Provide the (X, Y) coordinate of the cell's center where the given text is located.  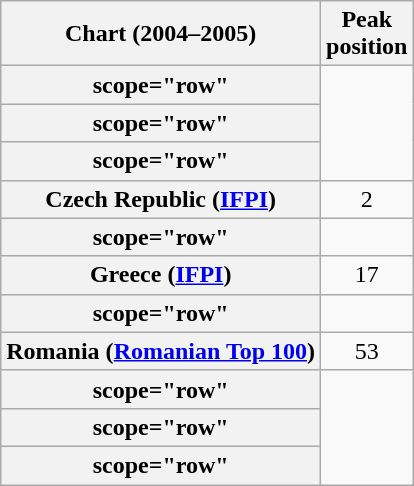
2 (367, 199)
17 (367, 275)
Chart (2004–2005) (161, 34)
53 (367, 351)
Romania (Romanian Top 100) (161, 351)
Peakposition (367, 34)
Czech Republic (IFPI) (161, 199)
Greece (IFPI) (161, 275)
